Provide the [x, y] coordinate of the cell's center where the given text is located.  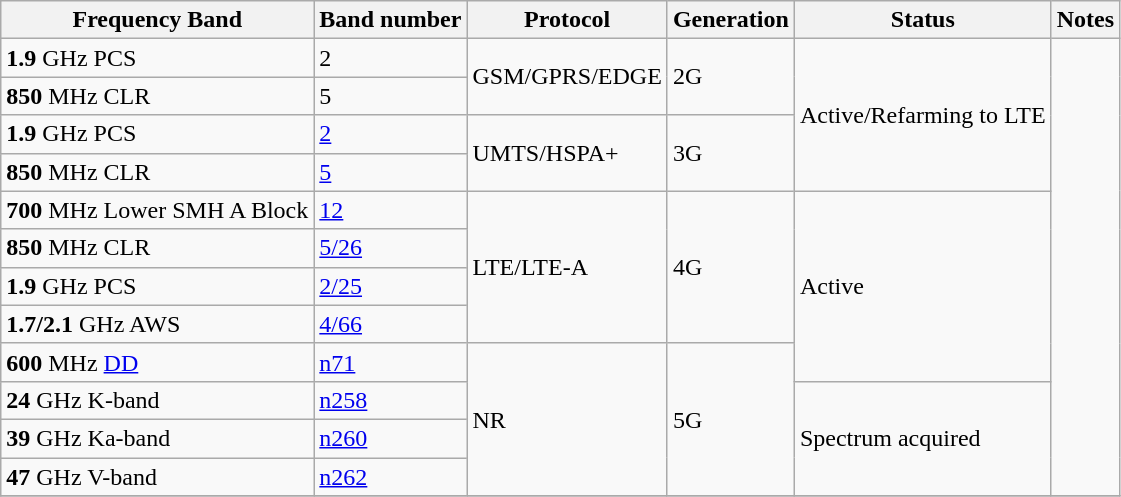
3G [730, 153]
12 [390, 210]
Spectrum acquired [922, 438]
Status [922, 20]
n260 [390, 438]
24 GHz K-band [158, 400]
Band number [390, 20]
Notes [1085, 20]
39 GHz Ka-band [158, 438]
Protocol [567, 20]
47 GHz V-band [158, 477]
Frequency Band [158, 20]
Active/Refarming to LTE [922, 115]
n258 [390, 400]
Generation [730, 20]
4/66 [390, 324]
Active [922, 286]
n262 [390, 477]
5/26 [390, 248]
2G [730, 77]
GSM/GPRS/EDGE [567, 77]
NR [567, 419]
n71 [390, 362]
1.7/2.1 GHz AWS [158, 324]
LTE/LTE-A [567, 267]
4G [730, 267]
600 MHz DD [158, 362]
5G [730, 419]
2/25 [390, 286]
700 MHz Lower SMH A Block [158, 210]
UMTS/HSPA+ [567, 153]
